Pinpoint the cell where the given text exists, returning its [X, Y] midpoint coordinate. 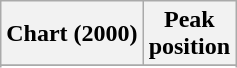
Peakposition [189, 34]
Chart (2000) [72, 34]
